For the text-containing cell, return its midpoint in (X, Y) coordinate format. 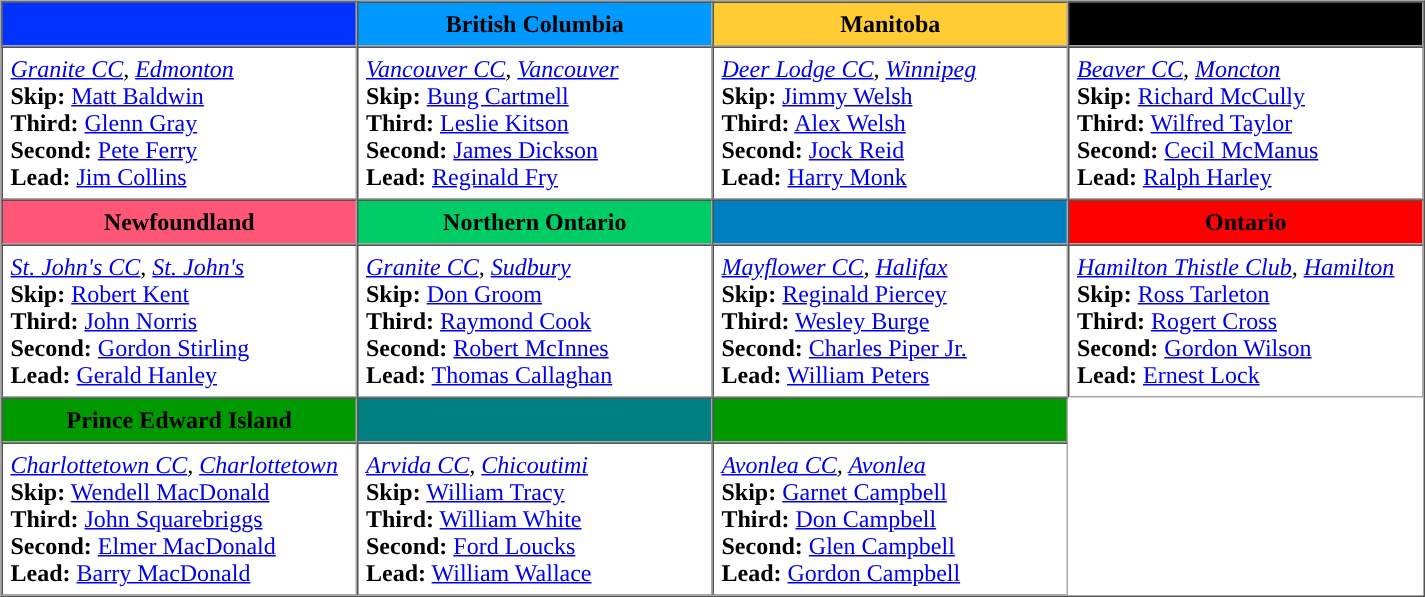
Newfoundland (180, 222)
Arvida CC, ChicoutimiSkip: William Tracy Third: William White Second: Ford Loucks Lead: William Wallace (535, 518)
Northern Ontario (535, 222)
Mayflower CC, HalifaxSkip: Reginald Piercey Third: Wesley Burge Second: Charles Piper Jr. Lead: William Peters (890, 320)
Ontario (1246, 222)
Vancouver CC, VancouverSkip: Bung Cartmell Third: Leslie Kitson Second: James Dickson Lead: Reginald Fry (535, 122)
Deer Lodge CC, WinnipegSkip: Jimmy Welsh Third: Alex Welsh Second: Jock Reid Lead: Harry Monk (890, 122)
Manitoba (890, 24)
Beaver CC, MonctonSkip: Richard McCully Third: Wilfred Taylor Second: Cecil McManus Lead: Ralph Harley (1246, 122)
British Columbia (535, 24)
Granite CC, EdmontonSkip: Matt Baldwin Third: Glenn Gray Second: Pete Ferry Lead: Jim Collins (180, 122)
Granite CC, SudburySkip: Don Groom Third: Raymond Cook Second: Robert McInnes Lead: Thomas Callaghan (535, 320)
Charlottetown CC, CharlottetownSkip: Wendell MacDonald Third: John Squarebriggs Second: Elmer MacDonald Lead: Barry MacDonald (180, 518)
Prince Edward Island (180, 420)
Avonlea CC, AvonleaSkip: Garnet Campbell Third: Don Campbell Second: Glen Campbell Lead: Gordon Campbell (890, 518)
St. John's CC, St. John'sSkip: Robert Kent Third: John Norris Second: Gordon Stirling Lead: Gerald Hanley (180, 320)
Hamilton Thistle Club, HamiltonSkip: Ross Tarleton Third: Rogert Cross Second: Gordon Wilson Lead: Ernest Lock (1246, 320)
